Pinpoint the cell where the given text exists, returning its (X, Y) midpoint coordinate. 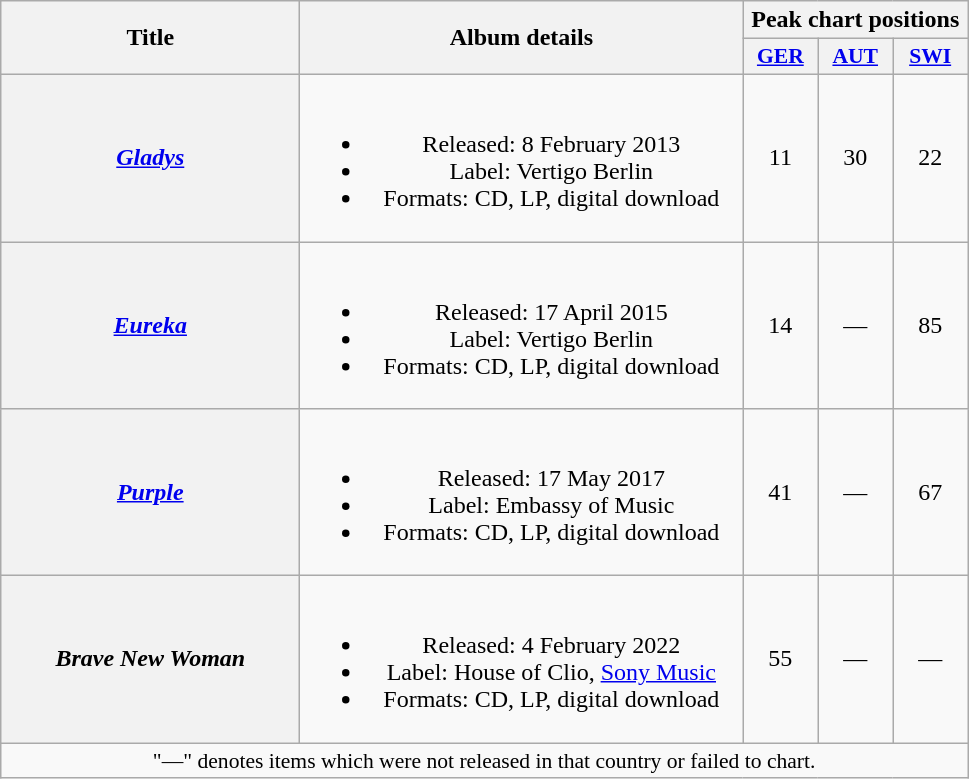
Released: 17 April 2015Label: Vertigo BerlinFormats: CD, LP, digital download (522, 326)
Gladys (150, 158)
Eureka (150, 326)
Purple (150, 492)
Album details (522, 38)
22 (930, 158)
41 (780, 492)
30 (856, 158)
GER (780, 57)
"—" denotes items which were not released in that country or failed to chart. (484, 761)
SWI (930, 57)
14 (780, 326)
Title (150, 38)
Peak chart positions (856, 20)
67 (930, 492)
Released: 17 May 2017Label: Embassy of MusicFormats: CD, LP, digital download (522, 492)
Released: 4 February 2022Label: House of Clio, Sony MusicFormats: CD, LP, digital download (522, 660)
Brave New Woman (150, 660)
85 (930, 326)
AUT (856, 57)
Released: 8 February 2013Label: Vertigo BerlinFormats: CD, LP, digital download (522, 158)
11 (780, 158)
55 (780, 660)
